Capture the cell that displays the provided text and extract its [x, y] central coordinate. 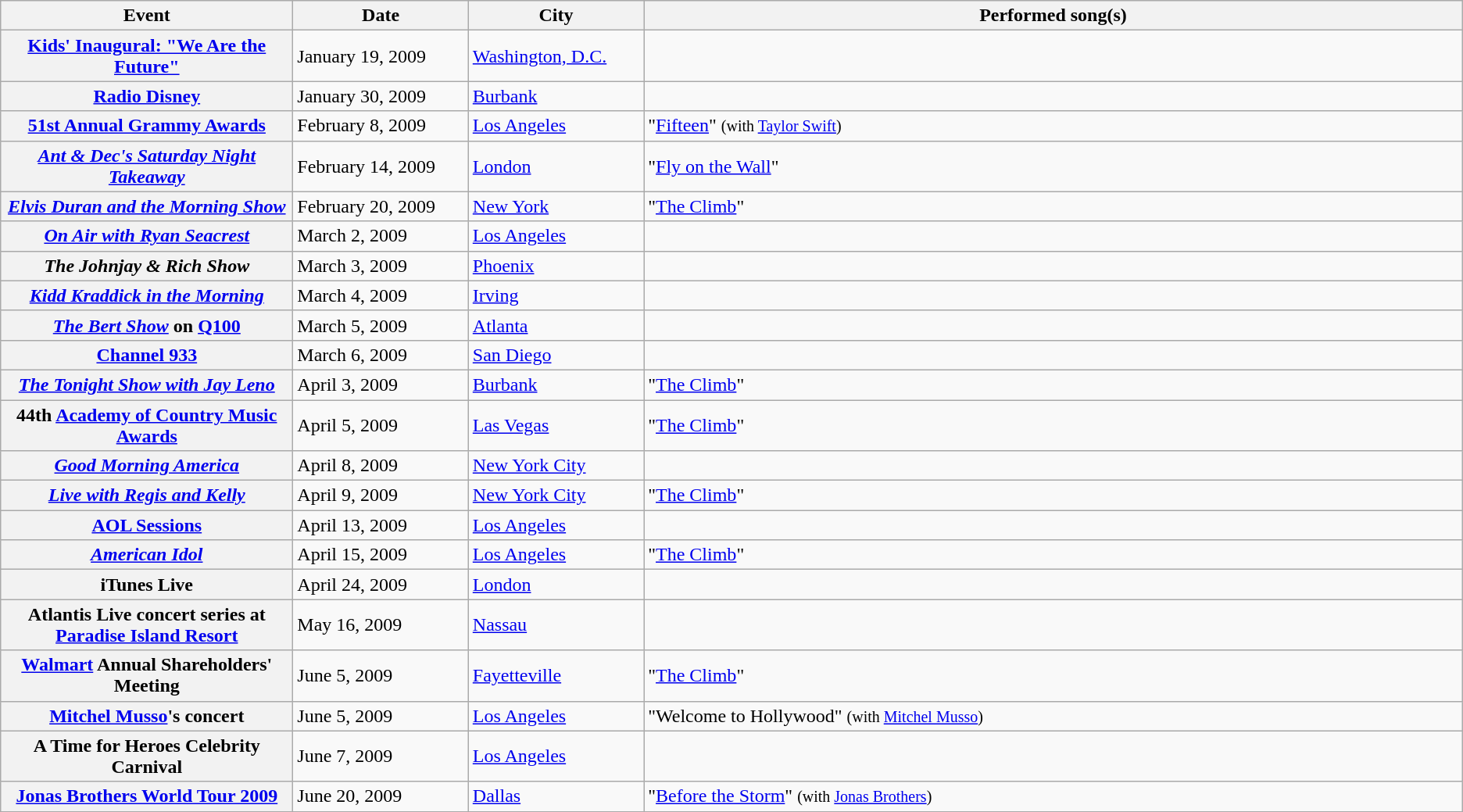
March 2, 2009 [381, 236]
Performed song(s) [1053, 16]
Walmart Annual Shareholders' Meeting [147, 675]
Irving [556, 295]
March 3, 2009 [381, 266]
June 20, 2009 [381, 796]
February 8, 2009 [381, 126]
March 4, 2009 [381, 295]
April 5, 2009 [381, 425]
"Before the Storm" (with Jonas Brothers) [1053, 796]
March 6, 2009 [381, 355]
On Air with Ryan Seacrest [147, 236]
Atlantis Live concert series at Paradise Island Resort [147, 625]
American Idol [147, 555]
A Time for Heroes Celebrity Carnival [147, 757]
Kidd Kraddick in the Morning [147, 295]
Las Vegas [556, 425]
Ant & Dec's Saturday Night Takeaway [147, 166]
The Johnjay & Rich Show [147, 266]
April 9, 2009 [381, 495]
The Tonight Show with Jay Leno [147, 385]
Channel 933 [147, 355]
Atlanta [556, 325]
City [556, 16]
Washington, D.C. [556, 56]
Fayetteville [556, 675]
April 8, 2009 [381, 466]
iTunes Live [147, 585]
44th Academy of Country Music Awards [147, 425]
"Fly on the Wall" [1053, 166]
"Fifteen" (with Taylor Swift) [1053, 126]
Phoenix [556, 266]
May 16, 2009 [381, 625]
San Diego [556, 355]
April 13, 2009 [381, 525]
January 30, 2009 [381, 96]
Elvis Duran and the Morning Show [147, 206]
Dallas [556, 796]
Jonas Brothers World Tour 2009 [147, 796]
January 19, 2009 [381, 56]
March 5, 2009 [381, 325]
Mitchel Musso's concert [147, 716]
The Bert Show on Q100 [147, 325]
Radio Disney [147, 96]
"Welcome to Hollywood" (with Mitchel Musso) [1053, 716]
New York [556, 206]
February 20, 2009 [381, 206]
April 15, 2009 [381, 555]
Kids' Inaugural: "We Are the Future" [147, 56]
February 14, 2009 [381, 166]
AOL Sessions [147, 525]
June 7, 2009 [381, 757]
Nassau [556, 625]
Event [147, 16]
51st Annual Grammy Awards [147, 126]
Date [381, 16]
Live with Regis and Kelly [147, 495]
April 3, 2009 [381, 385]
April 24, 2009 [381, 585]
Good Morning America [147, 466]
